Output the (x, y) coordinate of the center of the cell containing the given text.  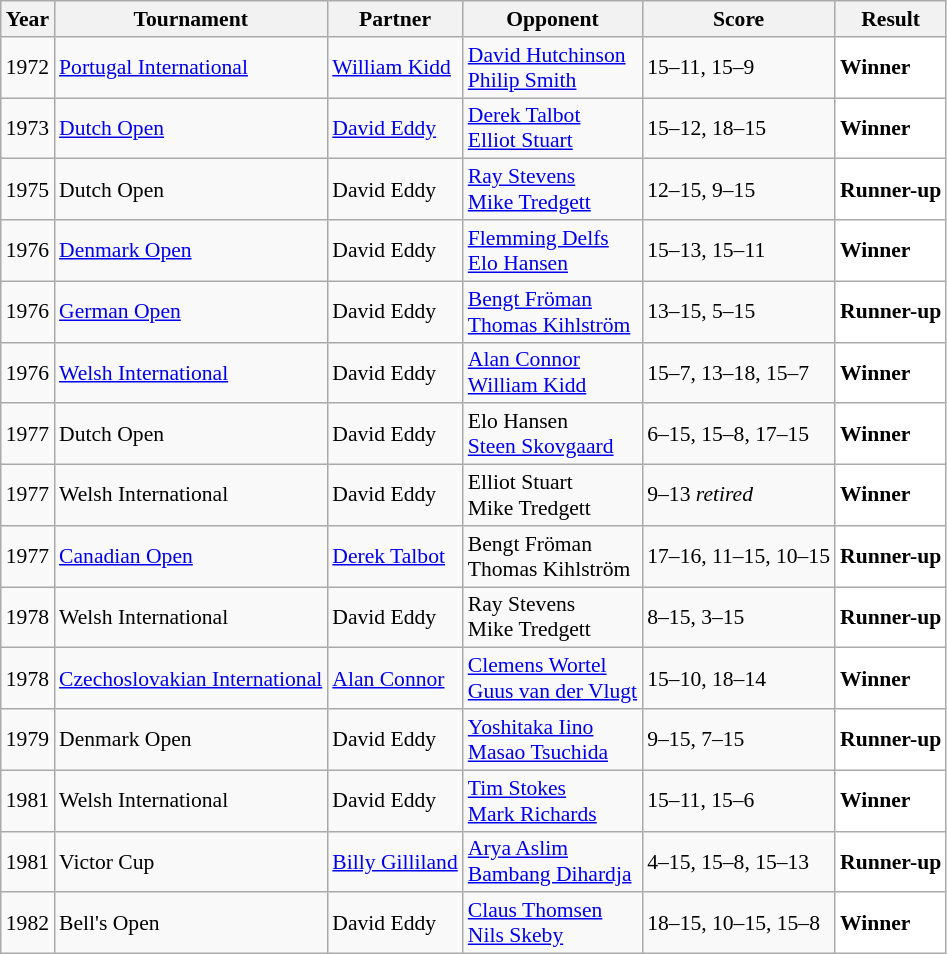
Result (890, 19)
Derek Talbot Elliot Stuart (552, 128)
1982 (28, 924)
Derek Talbot (394, 556)
Alan Connor (394, 678)
15–11, 15–9 (738, 68)
Portugal International (190, 68)
1972 (28, 68)
Elo Hansen Steen Skovgaard (552, 434)
Billy Gilliland (394, 862)
18–15, 10–15, 15–8 (738, 924)
Tim Stokes Mark Richards (552, 800)
15–11, 15–6 (738, 800)
Yoshitaka Iino Masao Tsuchida (552, 740)
Arya Aslim Bambang Dihardja (552, 862)
Alan Connor William Kidd (552, 372)
Partner (394, 19)
9–13 retired (738, 496)
Clemens Wortel Guus van der Vlugt (552, 678)
15–10, 18–14 (738, 678)
15–13, 15–11 (738, 250)
Year (28, 19)
12–15, 9–15 (738, 190)
17–16, 11–15, 10–15 (738, 556)
1979 (28, 740)
Flemming Delfs Elo Hansen (552, 250)
Victor Cup (190, 862)
Opponent (552, 19)
4–15, 15–8, 15–13 (738, 862)
David Hutchinson Philip Smith (552, 68)
German Open (190, 312)
Claus Thomsen Nils Skeby (552, 924)
Czechoslovakian International (190, 678)
Bell's Open (190, 924)
1973 (28, 128)
13–15, 5–15 (738, 312)
Tournament (190, 19)
1975 (28, 190)
Canadian Open (190, 556)
6–15, 15–8, 17–15 (738, 434)
8–15, 3–15 (738, 618)
9–15, 7–15 (738, 740)
William Kidd (394, 68)
15–7, 13–18, 15–7 (738, 372)
Elliot Stuart Mike Tredgett (552, 496)
15–12, 18–15 (738, 128)
Score (738, 19)
